Return the (x, y) coordinate for the center point of the cell that contains the specified text.  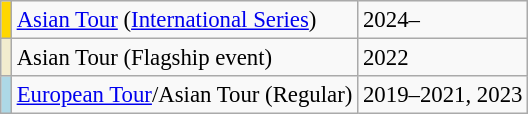
European Tour/Asian Tour (Regular) (184, 95)
Asian Tour (International Series) (184, 20)
2022 (443, 58)
2019–2021, 2023 (443, 95)
2024– (443, 20)
Asian Tour (Flagship event) (184, 58)
